Search for the cell housing the specified text and yield its [X, Y] center coordinate. 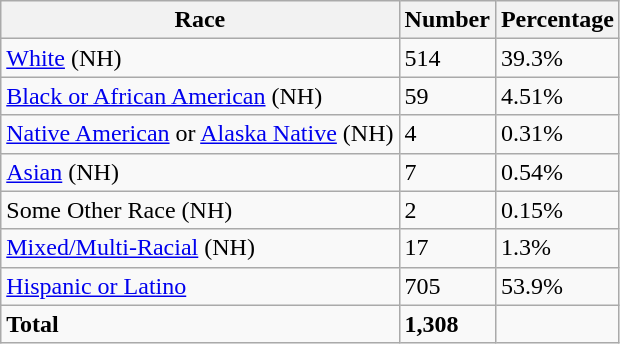
1,308 [447, 324]
White (NH) [200, 58]
Some Other Race (NH) [200, 210]
39.3% [557, 58]
Total [200, 324]
Number [447, 20]
514 [447, 58]
Black or African American (NH) [200, 96]
Mixed/Multi-Racial (NH) [200, 248]
Asian (NH) [200, 172]
4.51% [557, 96]
4 [447, 134]
2 [447, 210]
0.54% [557, 172]
Race [200, 20]
705 [447, 286]
7 [447, 172]
0.15% [557, 210]
17 [447, 248]
53.9% [557, 286]
Hispanic or Latino [200, 286]
Native American or Alaska Native (NH) [200, 134]
Percentage [557, 20]
0.31% [557, 134]
59 [447, 96]
1.3% [557, 248]
